For the text-containing cell, return its midpoint in [X, Y] coordinate format. 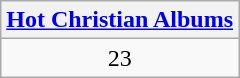
23 [120, 58]
Hot Christian Albums [120, 20]
